Locate the cell with the specified text and output its (X, Y) center coordinate. 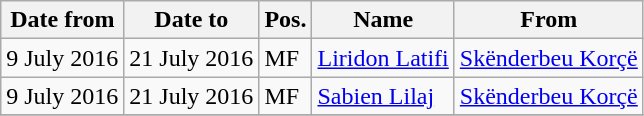
Liridon Latifi (383, 58)
Pos. (286, 20)
Date from (62, 20)
Date to (192, 20)
Name (383, 20)
Sabien Lilaj (383, 96)
From (548, 20)
